Output the [X, Y] coordinate of the center of the cell containing the given text.  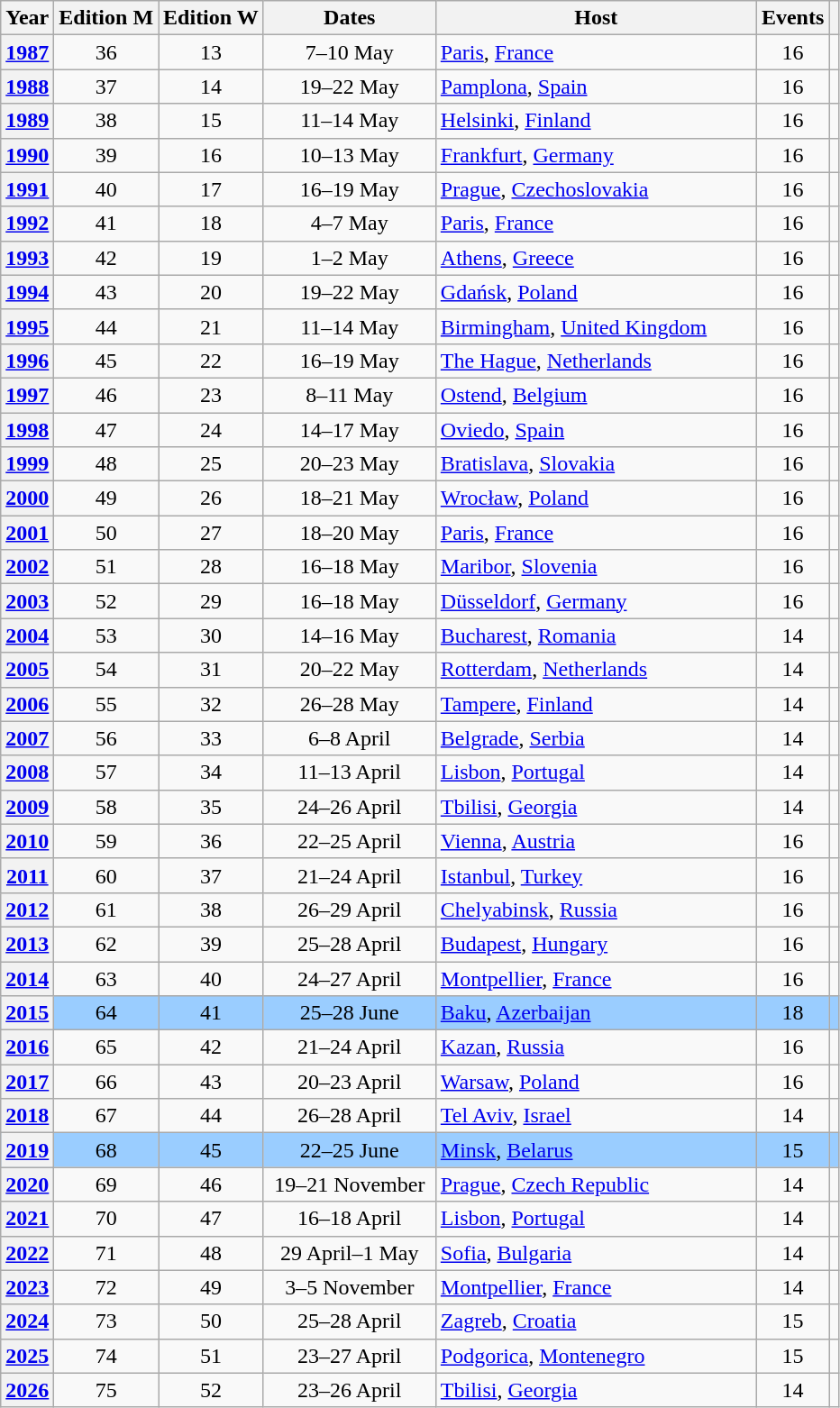
56 [106, 738]
Gdańsk, Poland [596, 292]
20–23 April [350, 1082]
Düsseldorf, Germany [596, 601]
2019 [27, 1150]
11–13 April [350, 773]
63 [106, 978]
32 [211, 704]
2018 [27, 1116]
72 [106, 1287]
74 [106, 1356]
22–25 April [350, 841]
1995 [27, 326]
69 [106, 1184]
The Hague, Netherlands [596, 361]
Prague, Czechoslovakia [596, 189]
2015 [27, 1013]
1991 [27, 189]
60 [106, 875]
Events [792, 18]
Helsinki, Finland [596, 121]
2013 [27, 944]
Warsaw, Poland [596, 1082]
2026 [27, 1390]
22 [211, 361]
73 [106, 1321]
2016 [27, 1047]
26–29 April [350, 910]
Minsk, Belarus [596, 1150]
2010 [27, 841]
20–22 May [350, 670]
26–28 April [350, 1116]
Host [596, 18]
2008 [27, 773]
Pamplona, Spain [596, 87]
Edition W [211, 18]
57 [106, 773]
2011 [27, 875]
10–13 May [350, 155]
2012 [27, 910]
Prague, Czech Republic [596, 1184]
Sofia, Bulgaria [596, 1253]
25–28 June [350, 1013]
19–21 November [350, 1184]
Year [27, 18]
7–10 May [350, 52]
Belgrade, Serbia [596, 738]
1994 [27, 292]
33 [211, 738]
1999 [27, 464]
Bratislava, Slovakia [596, 464]
62 [106, 944]
64 [106, 1013]
Rotterdam, Netherlands [596, 670]
17 [211, 189]
1990 [27, 155]
23–27 April [350, 1356]
53 [106, 635]
Kazan, Russia [596, 1047]
24 [211, 430]
8–11 May [350, 395]
Maribor, Slovenia [596, 567]
Budapest, Hungary [596, 944]
Birmingham, United Kingdom [596, 326]
26 [211, 498]
23–26 April [350, 1390]
2025 [27, 1356]
1998 [27, 430]
18–20 May [350, 533]
27 [211, 533]
59 [106, 841]
2005 [27, 670]
21 [211, 326]
68 [106, 1150]
Dates [350, 18]
Chelyabinsk, Russia [596, 910]
Ostend, Belgium [596, 395]
26–28 May [350, 704]
30 [211, 635]
14–16 May [350, 635]
Frankfurt, Germany [596, 155]
Edition M [106, 18]
6–8 April [350, 738]
13 [211, 52]
Vienna, Austria [596, 841]
2024 [27, 1321]
28 [211, 567]
14–17 May [350, 430]
55 [106, 704]
18–21 May [350, 498]
61 [106, 910]
1996 [27, 361]
1–2 May [350, 258]
35 [211, 807]
2009 [27, 807]
2006 [27, 704]
20 [211, 292]
75 [106, 1390]
29 [211, 601]
65 [106, 1047]
4–7 May [350, 224]
2002 [27, 567]
Tel Aviv, Israel [596, 1116]
Oviedo, Spain [596, 430]
66 [106, 1082]
24–26 April [350, 807]
34 [211, 773]
Wrocław, Poland [596, 498]
2023 [27, 1287]
1993 [27, 258]
20–23 May [350, 464]
2007 [27, 738]
Baku, Azerbaijan [596, 1013]
2004 [27, 635]
2022 [27, 1253]
25 [211, 464]
Bucharest, Romania [596, 635]
2021 [27, 1219]
2020 [27, 1184]
71 [106, 1253]
19 [211, 258]
Athens, Greece [596, 258]
31 [211, 670]
24–27 April [350, 978]
2000 [27, 498]
Tampere, Finland [596, 704]
Zagreb, Croatia [596, 1321]
29 April–1 May [350, 1253]
22–25 June [350, 1150]
70 [106, 1219]
2003 [27, 601]
58 [106, 807]
2017 [27, 1082]
1987 [27, 52]
54 [106, 670]
1988 [27, 87]
3–5 November [350, 1287]
2001 [27, 533]
1989 [27, 121]
1997 [27, 395]
23 [211, 395]
67 [106, 1116]
16–18 April [350, 1219]
2014 [27, 978]
1992 [27, 224]
Istanbul, Turkey [596, 875]
Podgorica, Montenegro [596, 1356]
